Detect which cell encompasses the target text, then output its (x, y) center coordinate. 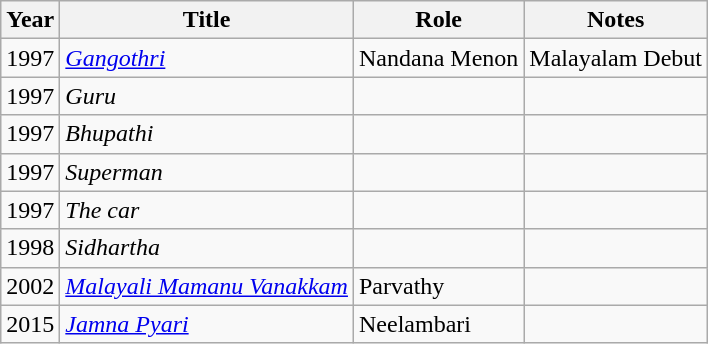
Bhupathi (207, 134)
Sidhartha (207, 248)
Jamna Pyari (207, 324)
Title (207, 20)
Nandana Menon (438, 58)
1998 (30, 248)
Neelambari (438, 324)
2002 (30, 286)
Guru (207, 96)
Malayalam Debut (616, 58)
The car (207, 210)
Malayali Mamanu Vanakkam (207, 286)
Role (438, 20)
Year (30, 20)
Superman (207, 172)
2015 (30, 324)
Notes (616, 20)
Gangothri (207, 58)
Parvathy (438, 286)
